From the cell containing the given text, extract its center point as (x, y) coordinate. 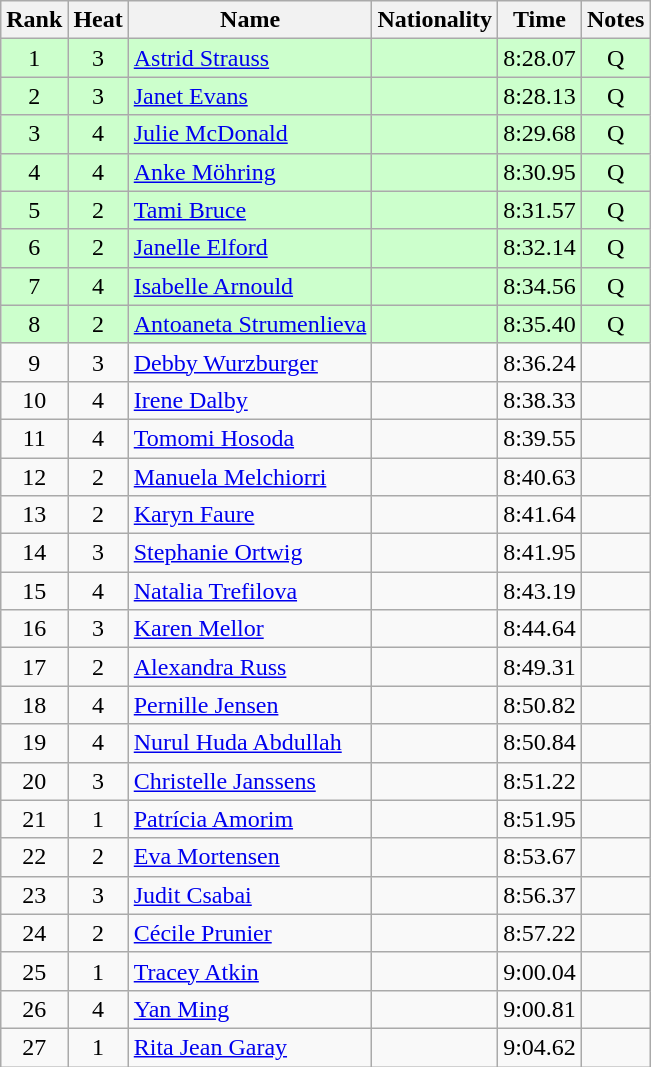
8:30.95 (540, 172)
7 (34, 286)
8:38.33 (540, 400)
15 (34, 591)
Manuela Melchiorri (250, 477)
Rank (34, 20)
9 (34, 362)
Eva Mortensen (250, 857)
8:50.82 (540, 705)
Alexandra Russ (250, 667)
10 (34, 400)
Notes (615, 20)
23 (34, 895)
Janet Evans (250, 96)
8:51.22 (540, 781)
8:29.68 (540, 134)
8:43.19 (540, 591)
8:50.84 (540, 743)
Judit Csabai (250, 895)
8:40.63 (540, 477)
8:41.64 (540, 515)
17 (34, 667)
Patrícia Amorim (250, 819)
16 (34, 629)
8:35.40 (540, 324)
12 (34, 477)
Nationality (435, 20)
9:00.81 (540, 1009)
8:28.07 (540, 58)
Time (540, 20)
8:31.57 (540, 210)
6 (34, 248)
8:49.31 (540, 667)
Karyn Faure (250, 515)
9:04.62 (540, 1047)
22 (34, 857)
8:32.14 (540, 248)
11 (34, 438)
Natalia Trefilova (250, 591)
Antoaneta Strumenlieva (250, 324)
20 (34, 781)
8:51.95 (540, 819)
Janelle Elford (250, 248)
Nurul Huda Abdullah (250, 743)
8:53.67 (540, 857)
Yan Ming (250, 1009)
18 (34, 705)
8:56.37 (540, 895)
Anke Möhring (250, 172)
Tracey Atkin (250, 971)
8:28.13 (540, 96)
Karen Mellor (250, 629)
9:00.04 (540, 971)
Isabelle Arnould (250, 286)
Irene Dalby (250, 400)
8:44.64 (540, 629)
8:39.55 (540, 438)
25 (34, 971)
26 (34, 1009)
14 (34, 553)
21 (34, 819)
Name (250, 20)
Stephanie Ortwig (250, 553)
Tami Bruce (250, 210)
Tomomi Hosoda (250, 438)
Debby Wurzburger (250, 362)
24 (34, 933)
Julie McDonald (250, 134)
5 (34, 210)
Christelle Janssens (250, 781)
8:57.22 (540, 933)
8:36.24 (540, 362)
Pernille Jensen (250, 705)
Heat (98, 20)
27 (34, 1047)
Rita Jean Garay (250, 1047)
13 (34, 515)
8:34.56 (540, 286)
Astrid Strauss (250, 58)
19 (34, 743)
8:41.95 (540, 553)
8 (34, 324)
Cécile Prunier (250, 933)
